Determine the (X, Y) coordinate at the center of the cell enclosing the given text.  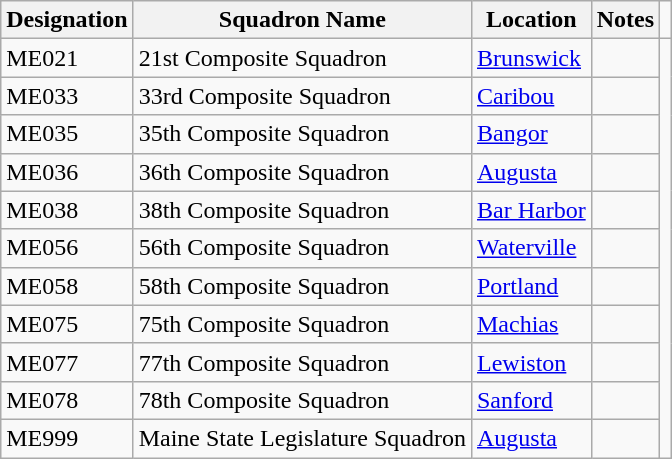
Location (531, 20)
38th Composite Squadron (302, 210)
ME058 (67, 286)
Squadron Name (302, 20)
21st Composite Squadron (302, 58)
ME038 (67, 210)
77th Composite Squadron (302, 362)
ME036 (67, 172)
35th Composite Squadron (302, 134)
ME021 (67, 58)
Designation (67, 20)
Notes (625, 20)
75th Composite Squadron (302, 324)
Bar Harbor (531, 210)
Brunswick (531, 58)
Caribou (531, 96)
ME033 (67, 96)
Sanford (531, 400)
Machias (531, 324)
78th Composite Squadron (302, 400)
Bangor (531, 134)
Lewiston (531, 362)
Portland (531, 286)
ME078 (67, 400)
ME035 (67, 134)
ME999 (67, 438)
ME077 (67, 362)
58th Composite Squadron (302, 286)
Waterville (531, 248)
Maine State Legislature Squadron (302, 438)
56th Composite Squadron (302, 248)
36th Composite Squadron (302, 172)
ME056 (67, 248)
ME075 (67, 324)
33rd Composite Squadron (302, 96)
